Capture the cell that displays the provided text and extract its (X, Y) central coordinate. 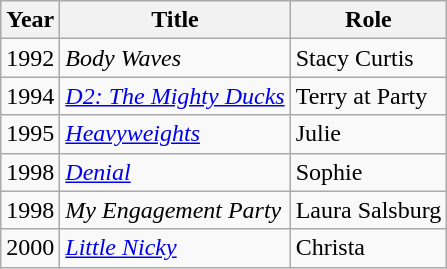
My Engagement Party (175, 210)
Christa (368, 248)
Laura Salsburg (368, 210)
D2: The Mighty Ducks (175, 96)
Role (368, 20)
1994 (30, 96)
Julie (368, 134)
Year (30, 20)
Little Nicky (175, 248)
Title (175, 20)
1992 (30, 58)
Denial (175, 172)
1995 (30, 134)
Sophie (368, 172)
Stacy Curtis (368, 58)
Terry at Party (368, 96)
2000 (30, 248)
Body Waves (175, 58)
Heavyweights (175, 134)
